Locate the cell with the specified text and output its [x, y] center coordinate. 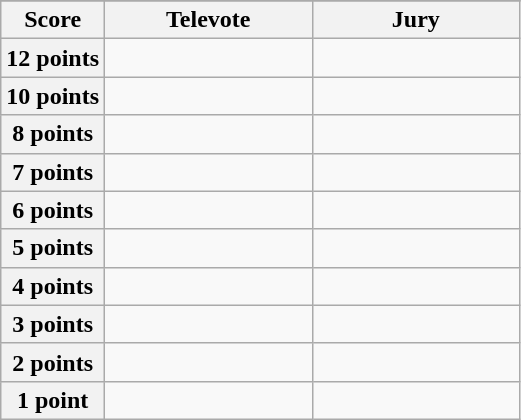
Jury [416, 20]
5 points [53, 248]
3 points [53, 324]
1 point [53, 400]
2 points [53, 362]
8 points [53, 134]
Score [53, 20]
12 points [53, 58]
6 points [53, 210]
4 points [53, 286]
7 points [53, 172]
10 points [53, 96]
Televote [209, 20]
